Locate the cell with the specified text and output its (x, y) center coordinate. 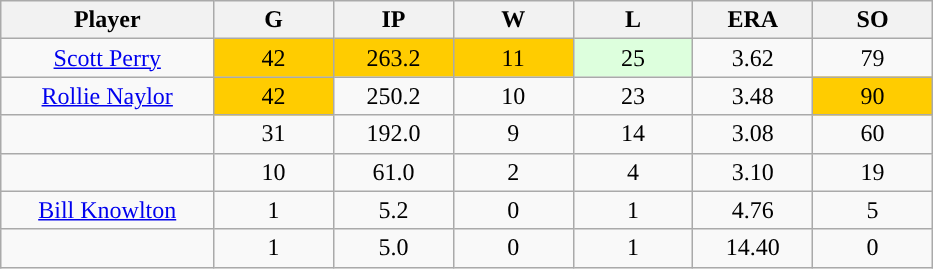
263.2 (393, 58)
90 (873, 96)
4 (633, 172)
Bill Knowlton (108, 210)
250.2 (393, 96)
2 (513, 172)
9 (513, 134)
14 (633, 134)
3.10 (753, 172)
14.40 (753, 248)
31 (274, 134)
61.0 (393, 172)
25 (633, 58)
IP (393, 20)
3.62 (753, 58)
ERA (753, 20)
5.0 (393, 248)
L (633, 20)
4.76 (753, 210)
192.0 (393, 134)
5 (873, 210)
Rollie Naylor (108, 96)
3.08 (753, 134)
79 (873, 58)
60 (873, 134)
23 (633, 96)
11 (513, 58)
G (274, 20)
Player (108, 20)
19 (873, 172)
5.2 (393, 210)
SO (873, 20)
Scott Perry (108, 58)
3.48 (753, 96)
W (513, 20)
